Provide the [X, Y] coordinate of the cell's center where the given text is located.  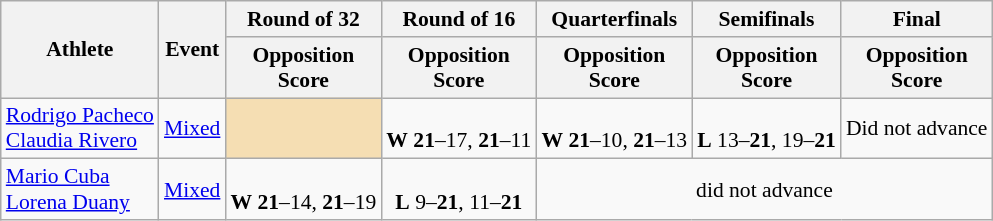
W 21–10, 21–13 [614, 128]
Mario CubaLorena Duany [80, 190]
Semifinals [766, 19]
Round of 16 [458, 19]
Rodrigo PachecoClaudia Rivero [80, 128]
W 21–14, 21–19 [303, 190]
Final [917, 19]
Event [192, 50]
W 21–17, 21–11 [458, 128]
Did not advance [917, 128]
did not advance [764, 190]
L 13–21, 19–21 [766, 128]
Athlete [80, 50]
Quarterfinals [614, 19]
Round of 32 [303, 19]
L 9–21, 11–21 [458, 190]
